Search for the cell housing the specified text and yield its [X, Y] center coordinate. 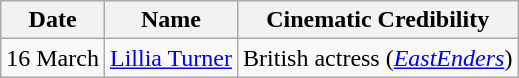
Lillia Turner [170, 58]
Name [170, 20]
Date [53, 20]
Cinematic Credibility [378, 20]
16 March [53, 58]
British actress (EastEnders) [378, 58]
